For the text-containing cell, return its midpoint in (x, y) coordinate format. 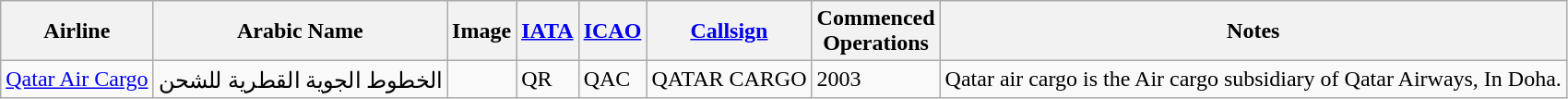
2003 (876, 80)
Image (481, 31)
QAC (612, 80)
ICAO (612, 31)
QATAR CARGO (729, 80)
IATA (548, 31)
CommencedOperations (876, 31)
Notes (1253, 31)
Qatar Air Cargo (77, 80)
الخطوط الجوية القطرية للشحن (301, 80)
Airline (77, 31)
QR (548, 80)
Qatar air cargo is the Air cargo subsidiary of Qatar Airways, In Doha. (1253, 80)
Callsign (729, 31)
Arabic Name (301, 31)
